Determine the [x, y] coordinate at the center of the cell enclosing the given text.  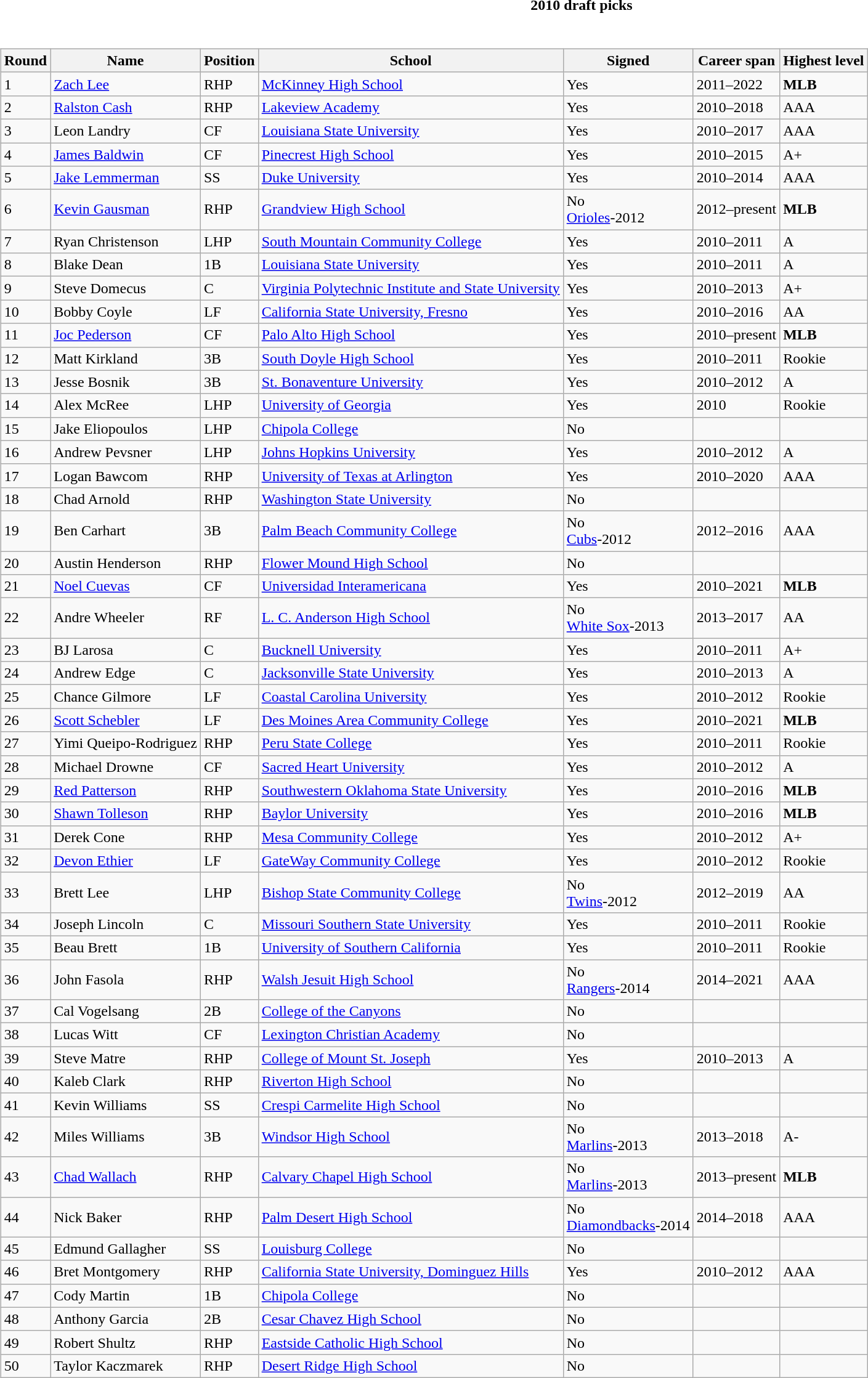
2010–2015 [736, 155]
Steve Domecus [126, 288]
Kevin Williams [126, 1105]
Louisburg College [410, 1249]
2012–present [736, 209]
L. C. Anderson High School [410, 618]
Pinecrest High School [410, 155]
Crespi Carmelite High School [410, 1105]
Signed [628, 60]
Grandview High School [410, 209]
Blake Dean [126, 265]
Riverton High School [410, 1082]
California State University, Dominguez Hills [410, 1272]
Ralston Cash [126, 107]
38 [25, 1035]
Peru State College [410, 744]
2012–2019 [736, 892]
Joseph Lincoln [126, 924]
Baylor University [410, 814]
No Marlins-2013 [628, 1177]
Andrew Pevsner [126, 452]
Derek Cone [126, 837]
McKinney High School [410, 84]
Jake Lemmerman [126, 178]
Austin Henderson [126, 562]
St. Bonaventure University [410, 382]
Alex McRee [126, 405]
Virginia Polytechnic Institute and State University [410, 288]
NoMarlins-2013 [628, 1137]
Miles Williams [126, 1137]
Chad Wallach [126, 1177]
Sacred Heart University [410, 767]
Zach Lee [126, 84]
44 [25, 1217]
Southwestern Oklahoma State University [410, 790]
9 [25, 288]
43 [25, 1177]
15 [25, 429]
39 [25, 1058]
Jacksonville State University [410, 673]
BJ Larosa [126, 650]
41 [25, 1105]
John Fasola [126, 979]
49 [25, 1342]
University of Georgia [410, 405]
Walsh Jesuit High School [410, 979]
Bucknell University [410, 650]
Career span [736, 60]
Michael Drowne [126, 767]
Windsor High School [410, 1137]
Jake Eliopoulos [126, 429]
13 [25, 382]
2010–2014 [736, 178]
Des Moines Area Community College [410, 720]
22 [25, 618]
Highest level [824, 60]
NoRangers-2014 [628, 979]
Scott Schebler [126, 720]
Bret Montgomery [126, 1272]
Yimi Queipo-Rodriguez [126, 744]
2014–2021 [736, 979]
40 [25, 1082]
2 [25, 107]
Nick Baker [126, 1217]
NoOrioles-2012 [628, 209]
2013–2018 [736, 1137]
Eastside Catholic High School [410, 1342]
Jesse Bosnik [126, 382]
10 [25, 312]
32 [25, 861]
Duke University [410, 178]
Steve Matre [126, 1058]
46 [25, 1272]
48 [25, 1319]
25 [25, 697]
Andrew Edge [126, 673]
2014–2018 [736, 1217]
Chance Gilmore [126, 697]
31 [25, 837]
Shawn Tolleson [126, 814]
14 [25, 405]
Robert Shultz [126, 1342]
4 [25, 155]
Missouri Southern State University [410, 924]
Kevin Gausman [126, 209]
Palm Desert High School [410, 1217]
24 [25, 673]
20 [25, 562]
Mesa Community College [410, 837]
Taylor Kaczmarek [126, 1366]
Noel Cuevas [126, 586]
NoDiamondbacks-2014 [628, 1217]
James Baldwin [126, 155]
NoWhite Sox-2013 [628, 618]
Logan Bawcom [126, 476]
University of Southern California [410, 947]
A- [824, 1137]
Johns Hopkins University [410, 452]
29 [25, 790]
35 [25, 947]
California State University, Fresno [410, 312]
30 [25, 814]
7 [25, 241]
2010 [736, 405]
21 [25, 586]
17 [25, 476]
Joc Pederson [126, 335]
Anthony Garcia [126, 1319]
2010–2020 [736, 476]
Brett Lee [126, 892]
Cesar Chavez High School [410, 1319]
16 [25, 452]
Position [229, 60]
42 [25, 1137]
Beau Brett [126, 947]
Red Patterson [126, 790]
18 [25, 499]
College of the Canyons [410, 1011]
5 [25, 178]
6 [25, 209]
Ryan Christenson [126, 241]
Edmund Gallagher [126, 1249]
Washington State University [410, 499]
Chad Arnold [126, 499]
Palm Beach Community College [410, 531]
2013–2017 [736, 618]
Flower Mound High School [410, 562]
2012–2016 [736, 531]
Universidad Interamericana [410, 586]
Ben Carhart [126, 531]
8 [25, 265]
Round [25, 60]
Lucas Witt [126, 1035]
University of Texas at Arlington [410, 476]
2010–present [736, 335]
Andre Wheeler [126, 618]
26 [25, 720]
33 [25, 892]
28 [25, 767]
3 [25, 131]
Bishop State Community College [410, 892]
Bobby Coyle [126, 312]
Calvary Chapel High School [410, 1177]
36 [25, 979]
50 [25, 1366]
23 [25, 650]
Matt Kirkland [126, 359]
1 [25, 84]
19 [25, 531]
2013–present [736, 1177]
Desert Ridge High School [410, 1366]
GateWay Community College [410, 861]
Name [126, 60]
NoTwins-2012 [628, 892]
Cody Martin [126, 1295]
45 [25, 1249]
27 [25, 744]
Lexington Christian Academy [410, 1035]
RF [229, 618]
Coastal Carolina University [410, 697]
Palo Alto High School [410, 335]
South Mountain Community College [410, 241]
47 [25, 1295]
Cal Vogelsang [126, 1011]
11 [25, 335]
College of Mount St. Joseph [410, 1058]
12 [25, 359]
School [410, 60]
2010–2018 [736, 107]
South Doyle High School [410, 359]
2010–2017 [736, 131]
34 [25, 924]
NoCubs-2012 [628, 531]
Kaleb Clark [126, 1082]
Devon Ethier [126, 861]
Leon Landry [126, 131]
Lakeview Academy [410, 107]
37 [25, 1011]
2011–2022 [736, 84]
